Locate the cell with the specified text and output its [x, y] center coordinate. 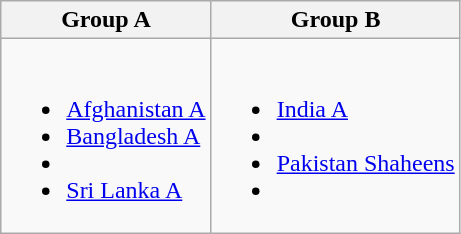
Group A [106, 20]
Afghanistan A Bangladesh A Sri Lanka A [106, 136]
Group B [336, 20]
India A Pakistan Shaheens [336, 136]
